Identify which cell holds the provided text, then report its [x, y] central coordinate. 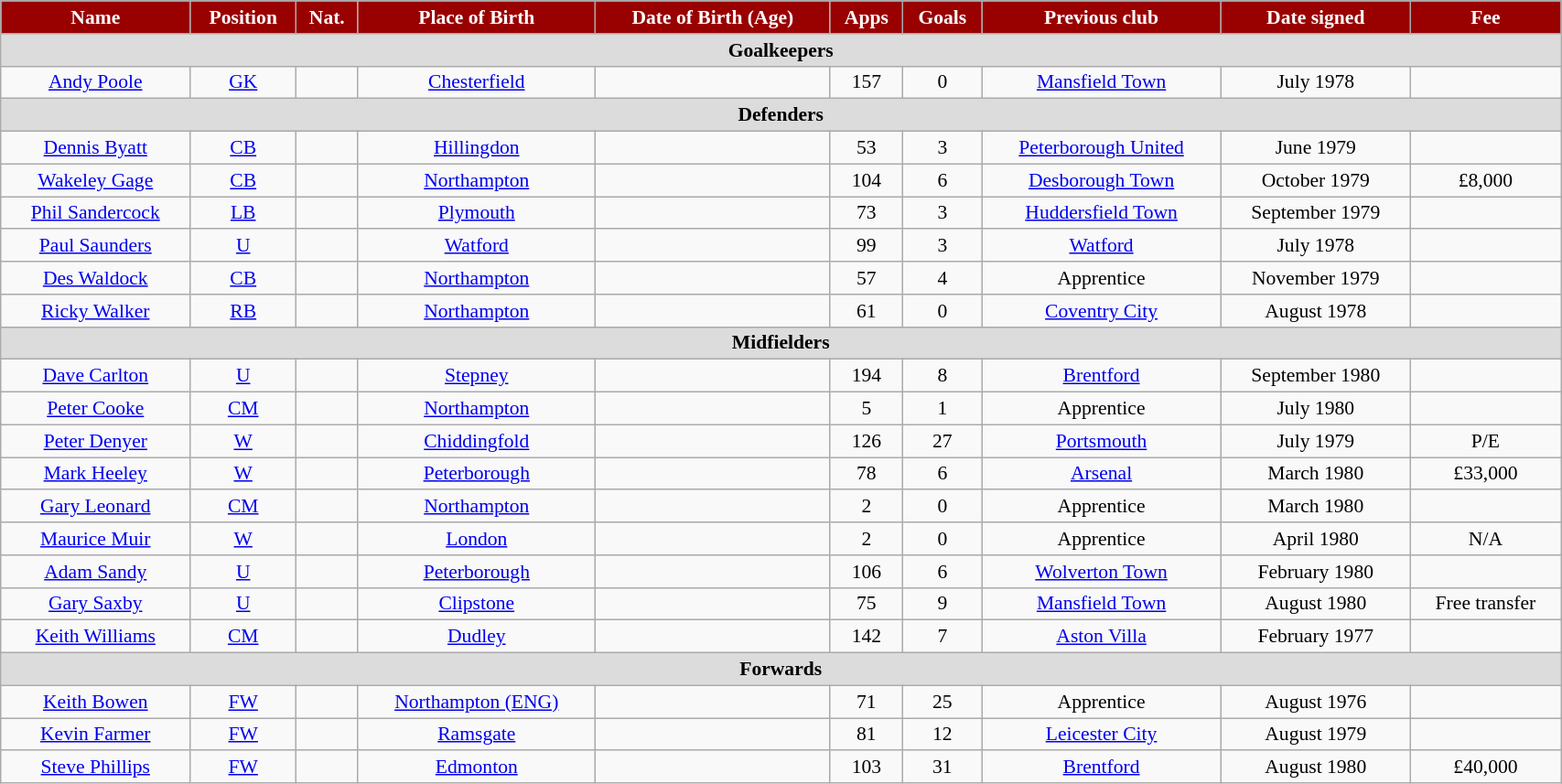
Chesterfield [477, 82]
Peter Denyer [95, 441]
5 [867, 409]
LB [243, 213]
£8,000 [1485, 180]
7 [943, 637]
November 1979 [1316, 278]
£40,000 [1485, 768]
Dave Carlton [95, 376]
Phil Sandercock [95, 213]
Mark Heeley [95, 474]
Clipstone [477, 604]
27 [943, 441]
25 [943, 702]
1 [943, 409]
Free transfer [1485, 604]
August 1976 [1316, 702]
Place of Birth [477, 17]
57 [867, 278]
Plymouth [477, 213]
Andy Poole [95, 82]
October 1979 [1316, 180]
Wolverton Town [1102, 572]
Kevin Farmer [95, 735]
February 1980 [1316, 572]
75 [867, 604]
Des Waldock [95, 278]
31 [943, 768]
104 [867, 180]
Wakeley Gage [95, 180]
July 1979 [1316, 441]
June 1979 [1316, 148]
4 [943, 278]
Goals [943, 17]
8 [943, 376]
P/E [1485, 441]
157 [867, 82]
Keith Bowen [95, 702]
78 [867, 474]
Ricky Walker [95, 311]
99 [867, 246]
Huddersfield Town [1102, 213]
Steve Phillips [95, 768]
Leicester City [1102, 735]
Peterborough United [1102, 148]
Ramsgate [477, 735]
12 [943, 735]
Edmonton [477, 768]
September 1980 [1316, 376]
73 [867, 213]
Forwards [781, 670]
August 1979 [1316, 735]
Stepney [477, 376]
RB [243, 311]
142 [867, 637]
Paul Saunders [95, 246]
Defenders [781, 115]
London [477, 539]
Position [243, 17]
April 1980 [1316, 539]
Gary Saxby [95, 604]
Chiddingfold [477, 441]
Peter Cooke [95, 409]
Northampton (ENG) [477, 702]
July 1980 [1316, 409]
GK [243, 82]
Name [95, 17]
February 1977 [1316, 637]
Maurice Muir [95, 539]
Keith Williams [95, 637]
Adam Sandy [95, 572]
Aston Villa [1102, 637]
£33,000 [1485, 474]
53 [867, 148]
N/A [1485, 539]
Dudley [477, 637]
106 [867, 572]
Goalkeepers [781, 50]
Dennis Byatt [95, 148]
126 [867, 441]
Nat. [328, 17]
Hillingdon [477, 148]
August 1978 [1316, 311]
81 [867, 735]
71 [867, 702]
Date signed [1316, 17]
Arsenal [1102, 474]
September 1979 [1316, 213]
Midfielders [781, 343]
Fee [1485, 17]
9 [943, 604]
Portsmouth [1102, 441]
Gary Leonard [95, 507]
Date of Birth (Age) [713, 17]
Coventry City [1102, 311]
Previous club [1102, 17]
103 [867, 768]
194 [867, 376]
61 [867, 311]
Apps [867, 17]
Desborough Town [1102, 180]
